Pinpoint the cell where the given text exists, returning its (x, y) midpoint coordinate. 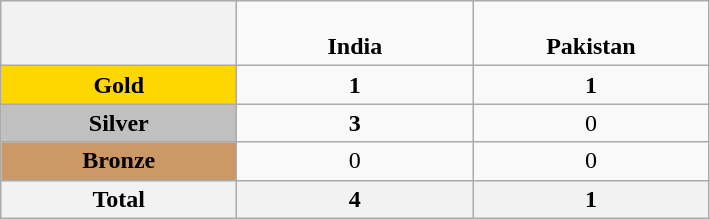
Silver (119, 123)
Total (119, 199)
Pakistan (591, 34)
Bronze (119, 161)
4 (355, 199)
Gold (119, 85)
India (355, 34)
3 (355, 123)
